Scan for the cell matching the given text and deliver its (x, y) coordinate at center. 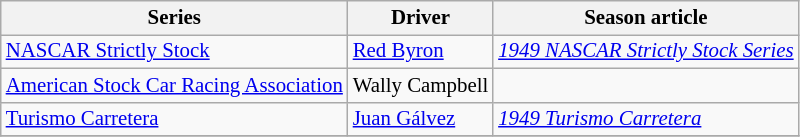
Driver (420, 18)
1949 NASCAR Strictly Stock Series (646, 51)
Turismo Carretera (174, 119)
Juan Gálvez (420, 119)
Series (174, 18)
NASCAR Strictly Stock (174, 51)
Red Byron (420, 51)
American Stock Car Racing Association (174, 85)
1949 Turismo Carretera (646, 119)
Season article (646, 18)
Wally Campbell (420, 85)
